Identify which cell holds the provided text, then report its [X, Y] central coordinate. 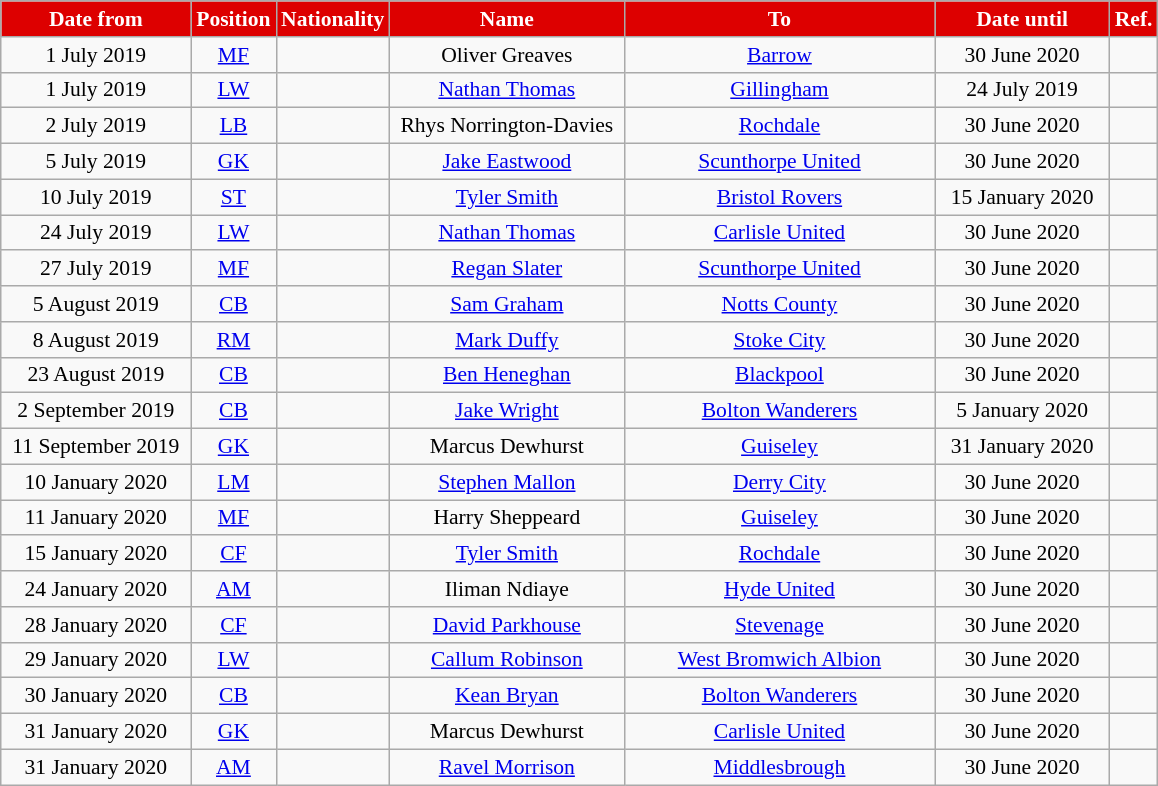
Rhys Norrington-Davies [506, 126]
Kean Bryan [506, 696]
Stephen Mallon [506, 482]
Notts County [779, 304]
Nationality [332, 19]
Position [234, 19]
Stevenage [779, 625]
Name [506, 19]
2 September 2019 [96, 411]
Sam Graham [506, 304]
Jake Eastwood [506, 162]
West Bromwich Albion [779, 660]
Ravel Morrison [506, 767]
11 January 2020 [96, 518]
Date from [96, 19]
23 August 2019 [96, 375]
Ref. [1134, 19]
To [779, 19]
Oliver Greaves [506, 55]
5 August 2019 [96, 304]
RM [234, 340]
Iliman Ndiaye [506, 589]
Harry Sheppeard [506, 518]
29 January 2020 [96, 660]
Date until [1022, 19]
LM [234, 482]
2 July 2019 [96, 126]
Gillingham [779, 90]
10 January 2020 [96, 482]
10 July 2019 [96, 197]
ST [234, 197]
30 January 2020 [96, 696]
27 July 2019 [96, 269]
Derry City [779, 482]
Ben Heneghan [506, 375]
Blackpool [779, 375]
5 January 2020 [1022, 411]
Hyde United [779, 589]
Barrow [779, 55]
11 September 2019 [96, 447]
5 July 2019 [96, 162]
Callum Robinson [506, 660]
David Parkhouse [506, 625]
Jake Wright [506, 411]
Mark Duffy [506, 340]
Bristol Rovers [779, 197]
24 January 2020 [96, 589]
Stoke City [779, 340]
8 August 2019 [96, 340]
LB [234, 126]
Middlesbrough [779, 767]
28 January 2020 [96, 625]
Regan Slater [506, 269]
